Capture the cell that displays the provided text and extract its (x, y) central coordinate. 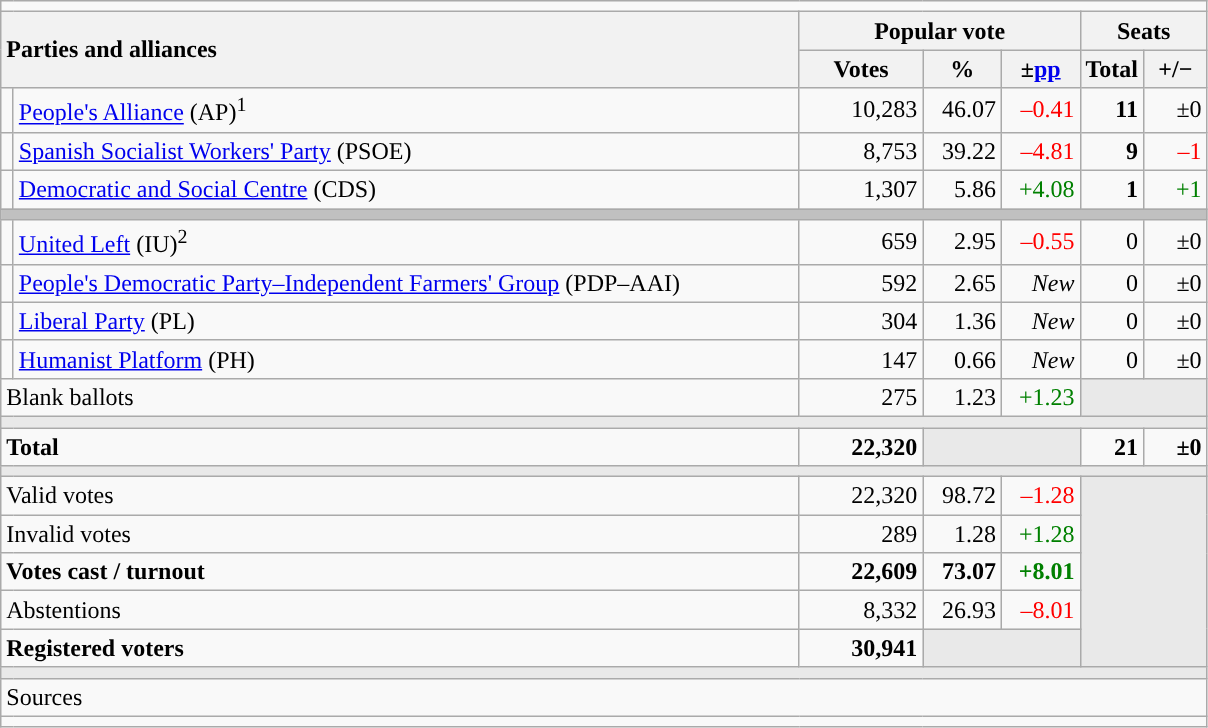
% (962, 69)
Blank ballots (400, 397)
–4.81 (1040, 151)
+8.01 (1040, 572)
1.36 (962, 321)
73.07 (962, 572)
–8.01 (1040, 610)
1,307 (861, 190)
21 (1112, 447)
289 (861, 534)
304 (861, 321)
Votes (861, 69)
Parties and alliances (400, 50)
Democratic and Social Centre (CDS) (406, 190)
People's Alliance (AP)1 (406, 110)
5.86 (962, 190)
0.66 (962, 359)
659 (861, 242)
–0.41 (1040, 110)
–0.55 (1040, 242)
8,332 (861, 610)
+1 (1176, 190)
8,753 (861, 151)
1.23 (962, 397)
26.93 (962, 610)
1.28 (962, 534)
Valid votes (400, 496)
22,609 (861, 572)
9 (1112, 151)
Invalid votes (400, 534)
+/− (1176, 69)
1 (1112, 190)
39.22 (962, 151)
10,283 (861, 110)
Seats (1144, 31)
592 (861, 283)
Sources (604, 697)
30,941 (861, 648)
147 (861, 359)
Abstentions (400, 610)
±pp (1040, 69)
+4.08 (1040, 190)
Liberal Party (PL) (406, 321)
2.95 (962, 242)
Votes cast / turnout (400, 572)
–1 (1176, 151)
–1.28 (1040, 496)
11 (1112, 110)
275 (861, 397)
+1.28 (1040, 534)
People's Democratic Party–Independent Farmers' Group (PDP–AAI) (406, 283)
2.65 (962, 283)
Registered voters (400, 648)
46.07 (962, 110)
98.72 (962, 496)
Spanish Socialist Workers' Party (PSOE) (406, 151)
United Left (IU)2 (406, 242)
Humanist Platform (PH) (406, 359)
Popular vote (940, 31)
+1.23 (1040, 397)
